From the cell containing the given text, extract its center point as (x, y) coordinate. 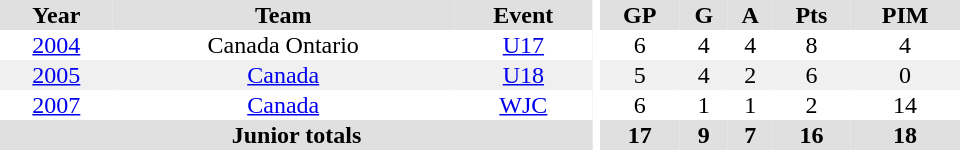
2005 (56, 75)
Junior totals (296, 135)
U17 (524, 45)
9 (704, 135)
Year (56, 15)
GP (640, 15)
G (704, 15)
2007 (56, 105)
2004 (56, 45)
7 (750, 135)
5 (640, 75)
WJC (524, 105)
Event (524, 15)
PIM (905, 15)
8 (812, 45)
17 (640, 135)
0 (905, 75)
Team (284, 15)
16 (812, 135)
18 (905, 135)
U18 (524, 75)
14 (905, 105)
Pts (812, 15)
A (750, 15)
Canada Ontario (284, 45)
